Identify which cell holds the provided text, then report its [X, Y] central coordinate. 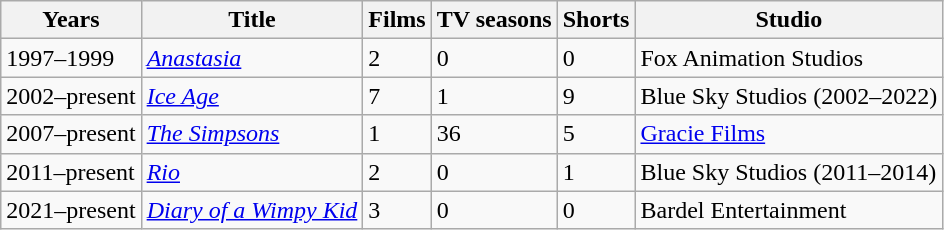
2011–present [71, 172]
2021–present [71, 210]
9 [596, 96]
3 [397, 210]
Blue Sky Studios (2002–2022) [789, 96]
7 [397, 96]
Gracie Films [789, 134]
Years [71, 20]
5 [596, 134]
Bardel Entertainment [789, 210]
Title [252, 20]
Blue Sky Studios (2011–2014) [789, 172]
TV seasons [494, 20]
Films [397, 20]
2002–present [71, 96]
Ice Age [252, 96]
Anastasia [252, 58]
2007–present [71, 134]
Studio [789, 20]
Diary of a Wimpy Kid [252, 210]
Rio [252, 172]
Shorts [596, 20]
The Simpsons [252, 134]
36 [494, 134]
Fox Animation Studios [789, 58]
1997–1999 [71, 58]
